Detect which cell encompasses the target text, then output its [x, y] center coordinate. 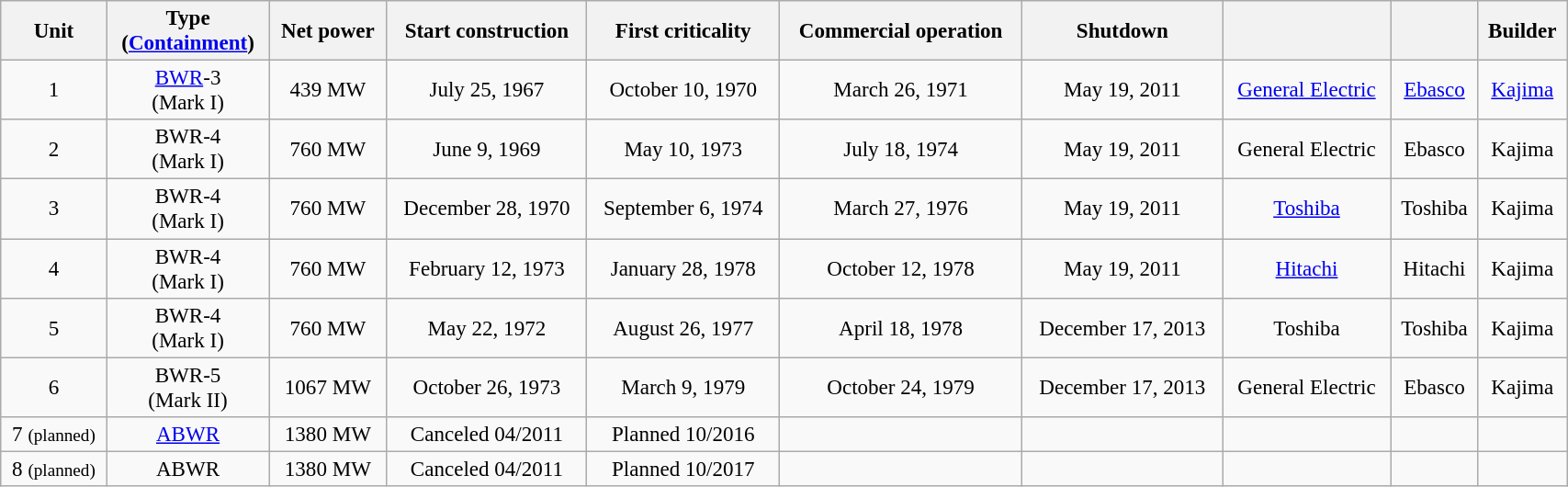
August 26, 1977 [683, 329]
October 26, 1973 [487, 388]
Net power [328, 31]
March 26, 1971 [900, 90]
October 10, 1970 [683, 90]
January 28, 1978 [683, 268]
Planned 10/2016 [683, 435]
June 9, 1969 [487, 149]
1 [53, 90]
6 [53, 388]
Type(Containment) [187, 31]
February 12, 1973 [487, 268]
5 [53, 329]
July 18, 1974 [900, 149]
7 (planned) [53, 435]
Planned 10/2017 [683, 470]
Builder [1523, 31]
BWR-5(Mark II) [187, 388]
First criticality [683, 31]
March 9, 1979 [683, 388]
March 27, 1976 [900, 210]
October 24, 1979 [900, 388]
4 [53, 268]
May 10, 1973 [683, 149]
May 22, 1972 [487, 329]
3 [53, 210]
8 (planned) [53, 470]
September 6, 1974 [683, 210]
Shutdown [1122, 31]
Commercial operation [900, 31]
2 [53, 149]
October 12, 1978 [900, 268]
July 25, 1967 [487, 90]
Start construction [487, 31]
439 MW [328, 90]
BWR-3(Mark I) [187, 90]
1067 MW [328, 388]
Unit [53, 31]
December 28, 1970 [487, 210]
April 18, 1978 [900, 329]
